Provide the [X, Y] coordinate of the cell's center where the given text is located.  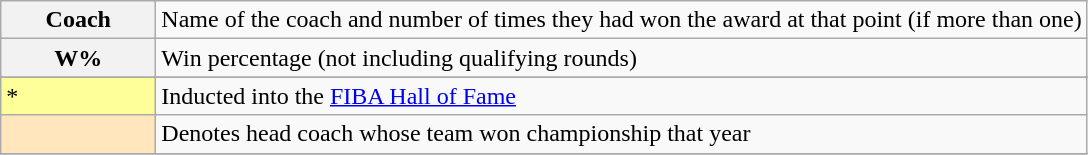
Name of the coach and number of times they had won the award at that point (if more than one) [622, 20]
Denotes head coach whose team won championship that year [622, 134]
Win percentage (not including qualifying rounds) [622, 58]
Coach [78, 20]
* [78, 96]
Inducted into the FIBA Hall of Fame [622, 96]
W% [78, 58]
